Return the (X, Y) coordinate for the center point of the cell that contains the specified text.  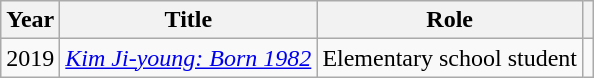
Kim Ji-young: Born 1982 (188, 58)
Role (450, 20)
Title (188, 20)
Year (30, 20)
Elementary school student (450, 58)
2019 (30, 58)
